Extract the (x, y) coordinate from the center of the cell holding the provided text.  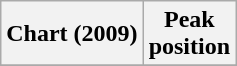
Peakposition (189, 34)
Chart (2009) (72, 34)
